Locate the cell with the specified text and output its (x, y) center coordinate. 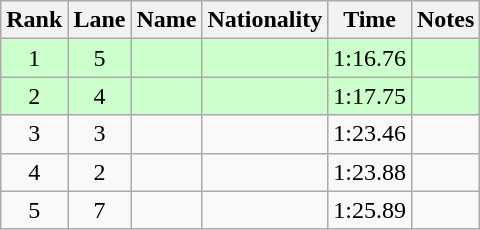
Lane (100, 20)
Nationality (265, 20)
Rank (34, 20)
1:25.89 (370, 210)
1:23.46 (370, 134)
1:23.88 (370, 172)
Time (370, 20)
1:17.75 (370, 96)
Name (166, 20)
Notes (445, 20)
7 (100, 210)
1:16.76 (370, 58)
1 (34, 58)
